Return (X, Y) of the center of cell containing provided text 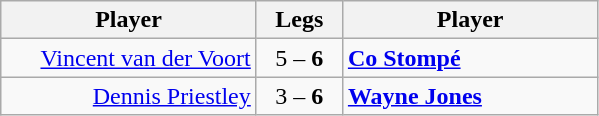
3 – 6 (299, 96)
Co Stompé (470, 58)
Wayne Jones (470, 96)
Vincent van der Voort (129, 58)
Legs (299, 20)
Dennis Priestley (129, 96)
5 – 6 (299, 58)
